Capture the cell that displays the provided text and extract its (x, y) central coordinate. 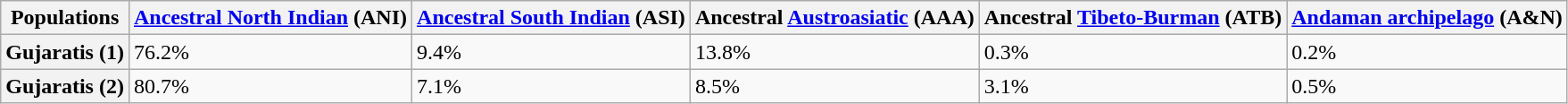
8.5% (834, 86)
0.2% (1428, 52)
13.8% (834, 52)
9.4% (552, 52)
0.3% (1132, 52)
80.7% (270, 86)
Gujaratis (1) (65, 52)
76.2% (270, 52)
Ancestral Tibeto-Burman (ATB) (1132, 18)
Gujaratis (2) (65, 86)
3.1% (1132, 86)
0.5% (1428, 86)
Andaman archipelago (A&N) (1428, 18)
Ancestral North Indian (ANI) (270, 18)
Ancestral South Indian (ASI) (552, 18)
Ancestral Austroasiatic (AAA) (834, 18)
7.1% (552, 86)
Populations (65, 18)
